Search for the cell housing the specified text and yield its (X, Y) center coordinate. 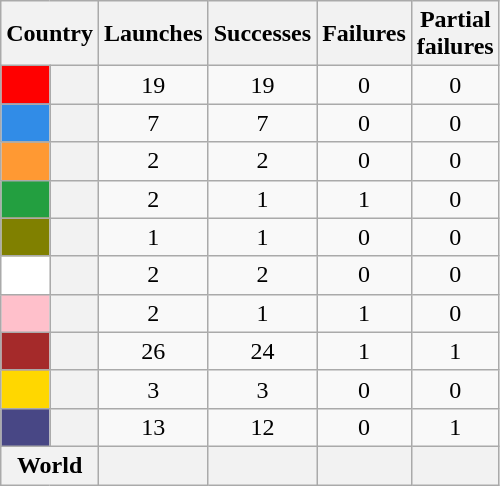
26 (153, 351)
24 (262, 351)
Partial failures (455, 34)
Launches (153, 34)
Successes (262, 34)
12 (262, 427)
Country (50, 34)
13 (153, 427)
World (50, 465)
Failures (364, 34)
